Search for the cell housing the specified text and yield its (x, y) center coordinate. 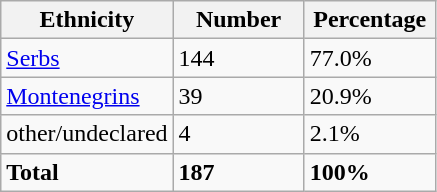
Montenegrins (87, 96)
39 (238, 96)
other/undeclared (87, 134)
20.9% (370, 96)
Number (238, 20)
2.1% (370, 134)
100% (370, 172)
77.0% (370, 58)
144 (238, 58)
Serbs (87, 58)
187 (238, 172)
4 (238, 134)
Total (87, 172)
Percentage (370, 20)
Ethnicity (87, 20)
